Return the [X, Y] coordinate for the center point of the cell that contains the specified text.  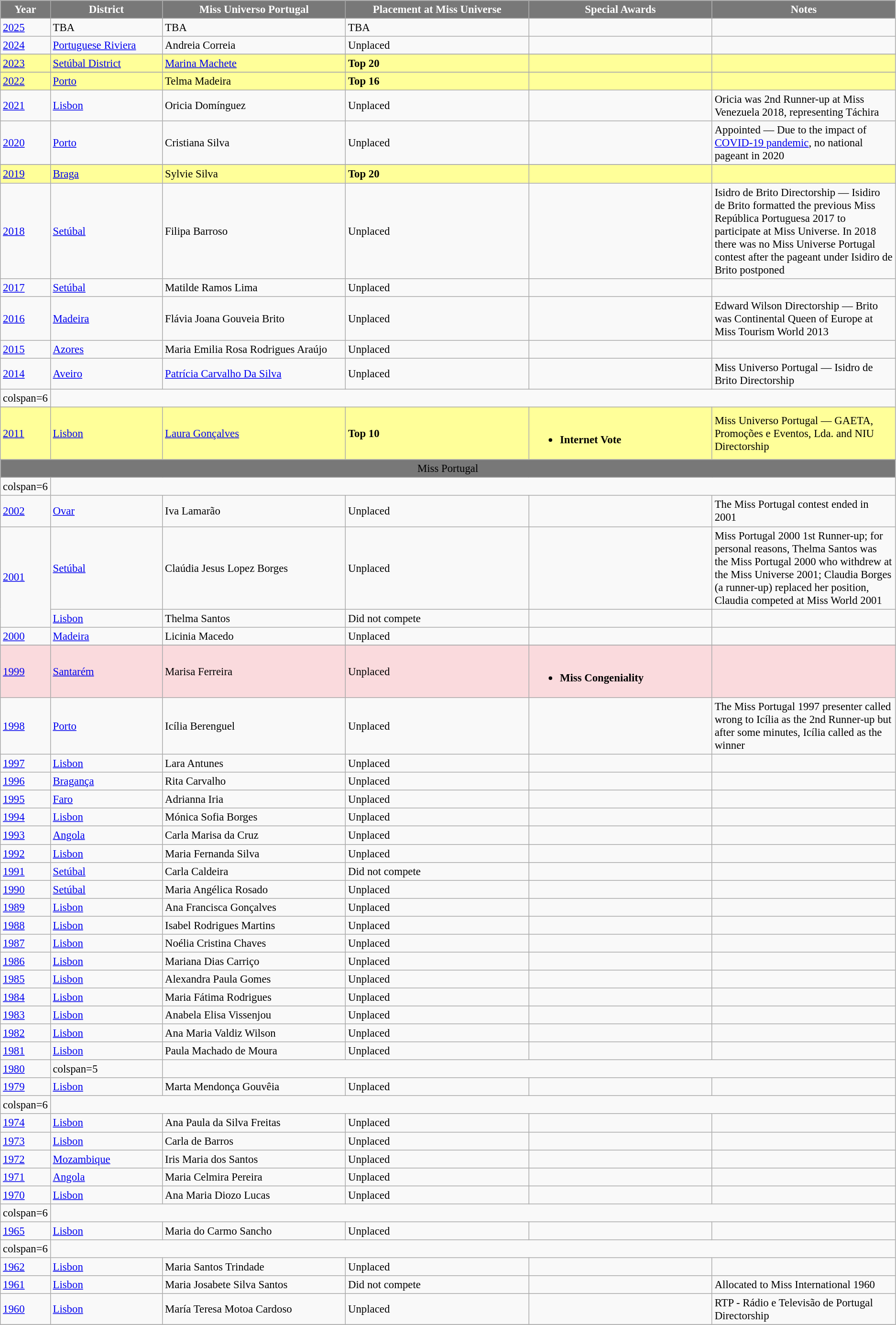
Icília Berenguel [254, 726]
2020 [25, 143]
2001 [25, 577]
Miss Universo Portugal — Isidro de Brito Directorship [803, 374]
2023 [25, 64]
1965 [25, 1231]
Miss Universo Portugal — GAETA, Promoções e Eventos, Lda. and NIU Directorship [803, 433]
Marta Mendonça Gouvêia [254, 1087]
Miss Universo Portugal [254, 10]
Maria Celmira Pereira [254, 1177]
Mónica Sofia Borges [254, 817]
Carla de Barros [254, 1141]
Ovar [106, 512]
1993 [25, 835]
2019 [25, 174]
1992 [25, 854]
Lara Antunes [254, 764]
1982 [25, 1033]
Portuguese Riviera [106, 45]
Mozambique [106, 1159]
Rita Carvalho [254, 781]
Marisa Ferreira [254, 671]
Miss Congeniality [621, 671]
Carla Marisa da Cruz [254, 835]
Aveiro [106, 374]
Azores [106, 349]
Alexandra Paula Gomes [254, 979]
Ana Maria Diozo Lucas [254, 1195]
Paula Machado de Moura [254, 1051]
colspan=5 [106, 1069]
1971 [25, 1177]
Adrianna Iria [254, 799]
Matilde Ramos Lima [254, 287]
Notes [803, 10]
Thelma Santos [254, 618]
Flávia Joana Gouveia Brito [254, 318]
1984 [25, 997]
1979 [25, 1087]
Anabela Elisa Vissenjou [254, 1015]
1962 [25, 1267]
2014 [25, 374]
2022 [25, 81]
Ana Paula da Silva Freitas [254, 1123]
1989 [25, 907]
2016 [25, 318]
1996 [25, 781]
Internet Vote [621, 433]
1981 [25, 1051]
Maria do Carmo Sancho [254, 1231]
1999 [25, 671]
The Miss Portugal 1997 presenter called wrong to Icília as the 2nd Runner-up but after some minutes, Icília called as the winner [803, 726]
Patrícia Carvalho Da Silva [254, 374]
2011 [25, 433]
1985 [25, 979]
Maria Emilia Rosa Rodrigues Araújo [254, 349]
Year [25, 10]
Top 10 [437, 433]
Santarém [106, 671]
Filipa Barroso [254, 231]
1961 [25, 1285]
Andreia Correia [254, 45]
2025 [25, 28]
1980 [25, 1069]
Oricia was 2nd Runner-up at Miss Venezuela 2018, representing Táchira [803, 106]
Noélia Cristina Chaves [254, 943]
Telma Madeira [254, 81]
Setúbal District [106, 64]
1972 [25, 1159]
Maria Santos Trindade [254, 1267]
2021 [25, 106]
The Miss Portugal contest ended in 2001 [803, 512]
1970 [25, 1195]
Cristiana Silva [254, 143]
1988 [25, 925]
2002 [25, 512]
1973 [25, 1141]
2000 [25, 636]
Maria Fernanda Silva [254, 854]
Faro [106, 799]
Appointed — Due to the impact of COVID-19 pandemic, no national pageant in 2020 [803, 143]
Edward Wilson Directorship — Brito was Continental Queen of Europe at Miss Tourism World 2013 [803, 318]
Ana Francisca Gonçalves [254, 907]
Isabel Rodrigues Martins [254, 925]
Maria Josabete Silva Santos [254, 1285]
1987 [25, 943]
Maria Fátima Rodrigues [254, 997]
Claúdia Jesus Lopez Borges [254, 568]
1995 [25, 799]
District [106, 10]
Braga [106, 174]
1974 [25, 1123]
1960 [25, 1309]
Marina Machete [254, 64]
Allocated to Miss International 1960 [803, 1285]
Placement at Miss Universe [437, 10]
María Teresa Motoa Cardoso [254, 1309]
Top 16 [437, 81]
Bragança [106, 781]
Maria Angélica Rosado [254, 889]
Iris Maria dos Santos [254, 1159]
Carla Caldeira [254, 871]
Special Awards [621, 10]
Mariana Dias Carriço [254, 961]
Miss Portugal [448, 469]
Iva Lamarão [254, 512]
1990 [25, 889]
2015 [25, 349]
1998 [25, 726]
Licinia Macedo [254, 636]
2024 [25, 45]
1994 [25, 817]
1997 [25, 764]
1983 [25, 1015]
Sylvie Silva [254, 174]
Ana Maria Valdiz Wilson [254, 1033]
RTP - Rádio e Televisão de Portugal Directorship [803, 1309]
Laura Gonçalves [254, 433]
2018 [25, 231]
1991 [25, 871]
2017 [25, 287]
Oricia Domínguez [254, 106]
1986 [25, 961]
